Determine the (X, Y) coordinate at the center of the cell enclosing the given text.  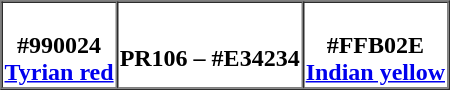
#FFB02E Indian yellow (376, 46)
PR106 – #E34234 (210, 46)
#990024 Tyrian red (60, 46)
